Provide the (x, y) coordinate of the cell's center where the given text is located.  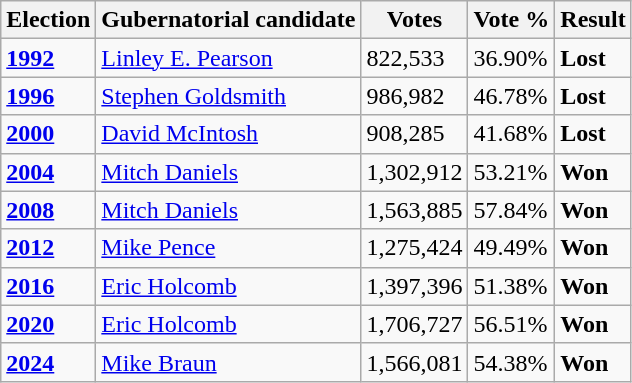
908,285 (414, 134)
56.51% (512, 324)
1,566,081 (414, 362)
Stephen Goldsmith (228, 96)
2000 (48, 134)
Linley E. Pearson (228, 58)
Mike Braun (228, 362)
57.84% (512, 210)
46.78% (512, 96)
1,706,727 (414, 324)
41.68% (512, 134)
53.21% (512, 172)
2004 (48, 172)
49.49% (512, 248)
51.38% (512, 286)
Mike Pence (228, 248)
986,982 (414, 96)
Result (593, 20)
1992 (48, 58)
1996 (48, 96)
1,397,396 (414, 286)
Gubernatorial candidate (228, 20)
2008 (48, 210)
36.90% (512, 58)
2012 (48, 248)
2024 (48, 362)
1,302,912 (414, 172)
David McIntosh (228, 134)
Votes (414, 20)
1,275,424 (414, 248)
822,533 (414, 58)
54.38% (512, 362)
2020 (48, 324)
Election (48, 20)
1,563,885 (414, 210)
2016 (48, 286)
Vote % (512, 20)
